Identify which cell holds the provided text, then report its [X, Y] central coordinate. 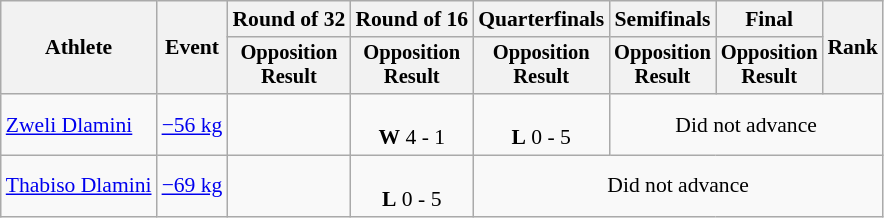
W 4 - 1 [412, 124]
Semifinals [662, 19]
Event [192, 48]
−69 kg [192, 186]
Zweli Dlamini [79, 124]
Quarterfinals [541, 19]
Final [770, 19]
Round of 16 [412, 19]
Thabiso Dlamini [79, 186]
Round of 32 [288, 19]
Rank [852, 48]
−56 kg [192, 124]
Athlete [79, 48]
